Extract the (x, y) coordinate from the center of the cell holding the provided text.  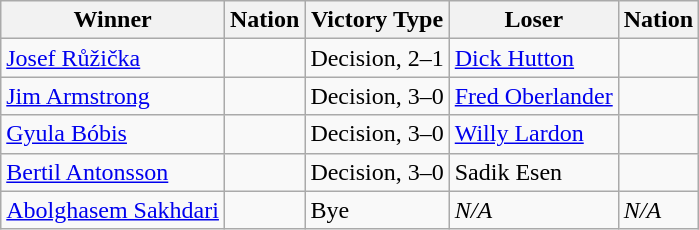
Willy Lardon (534, 134)
Bertil Antonsson (113, 172)
Josef Růžička (113, 58)
Winner (113, 20)
Loser (534, 20)
Victory Type (377, 20)
Gyula Bóbis (113, 134)
Abolghasem Sakhdari (113, 210)
Bye (377, 210)
Jim Armstrong (113, 96)
Decision, 2–1 (377, 58)
Sadik Esen (534, 172)
Dick Hutton (534, 58)
Fred Oberlander (534, 96)
